Detect which cell encompasses the target text, then output its (x, y) center coordinate. 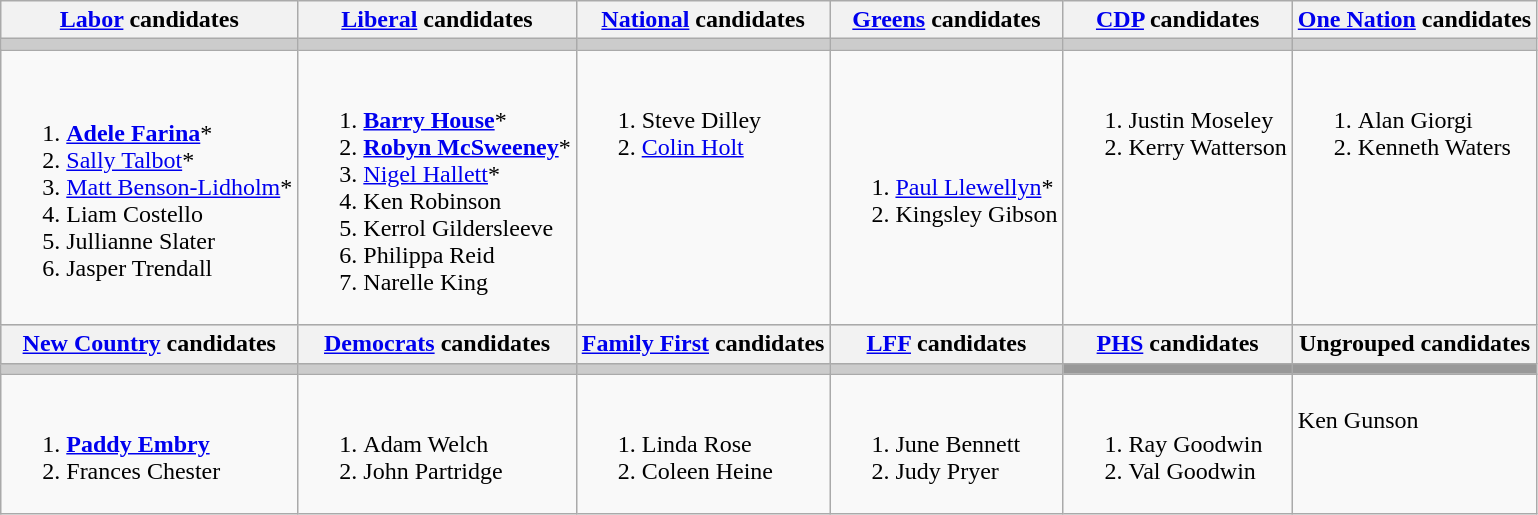
LFF candidates (946, 344)
CDP candidates (1178, 20)
Adam WelchJohn Partridge (437, 444)
Labor candidates (150, 20)
One Nation candidates (1414, 20)
PHS candidates (1178, 344)
Greens candidates (946, 20)
Justin MoseleyKerry Watterson (1178, 188)
New Country candidates (150, 344)
June BennettJudy Pryer (946, 444)
Ken Gunson (1414, 444)
Linda RoseColeen Heine (703, 444)
Family First candidates (703, 344)
Ungrouped candidates (1414, 344)
Liberal candidates (437, 20)
Steve DilleyColin Holt (703, 188)
Paddy EmbryFrances Chester (150, 444)
National candidates (703, 20)
Barry House*Robyn McSweeney*Nigel Hallett*Ken RobinsonKerrol GildersleevePhilippa ReidNarelle King (437, 188)
Ray GoodwinVal Goodwin (1178, 444)
Adele Farina*Sally Talbot*Matt Benson-Lidholm*Liam CostelloJullianne SlaterJasper Trendall (150, 188)
Alan GiorgiKenneth Waters (1414, 188)
Paul Llewellyn*Kingsley Gibson (946, 188)
Democrats candidates (437, 344)
